Detect which cell encompasses the target text, then output its [X, Y] center coordinate. 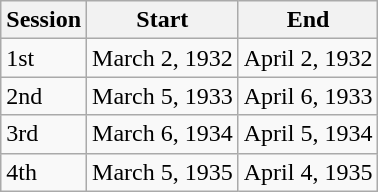
March 5, 1933 [163, 96]
4th [44, 172]
1st [44, 58]
April 2, 1932 [308, 58]
Start [163, 20]
Session [44, 20]
April 4, 1935 [308, 172]
April 5, 1934 [308, 134]
End [308, 20]
April 6, 1933 [308, 96]
March 5, 1935 [163, 172]
3rd [44, 134]
March 6, 1934 [163, 134]
March 2, 1932 [163, 58]
2nd [44, 96]
